For the text-containing cell, return its midpoint in (X, Y) coordinate format. 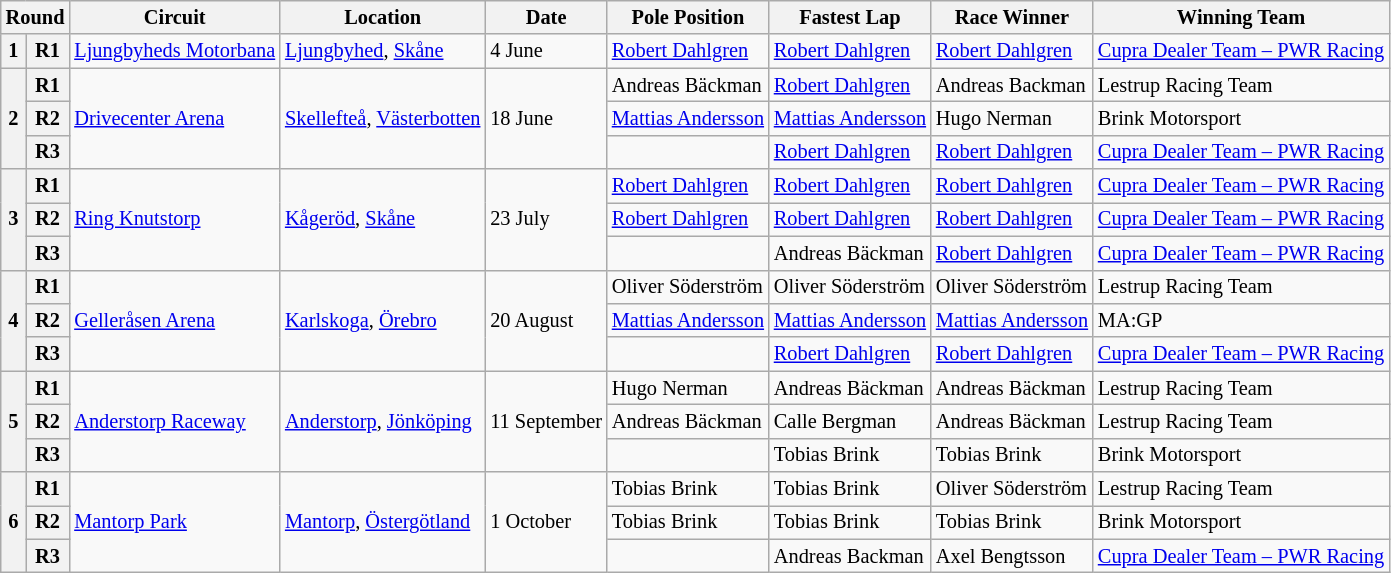
Round (36, 17)
Karlskoga, Örebro (382, 320)
23 July (546, 220)
MA:GP (1241, 320)
Location (382, 17)
5 (14, 422)
18 June (546, 118)
Mantorp, Östergötland (382, 522)
Calle Bergman (850, 421)
Gelleråsen Arena (174, 320)
Winning Team (1241, 17)
Ljungbyheds Motorbana (174, 51)
1 (14, 51)
Skellefteå, Västerbotten (382, 118)
Race Winner (1012, 17)
Pole Position (688, 17)
Drivecenter Arena (174, 118)
Mantorp Park (174, 522)
1 October (546, 522)
6 (14, 522)
2 (14, 118)
Anderstorp Raceway (174, 422)
Date (546, 17)
20 August (546, 320)
Fastest Lap (850, 17)
Ring Knutstorp (174, 220)
11 September (546, 422)
Kågeröd, Skåne (382, 220)
Circuit (174, 17)
Ljungbyhed, Skåne (382, 51)
4 (14, 320)
Axel Bengtsson (1012, 556)
4 June (546, 51)
3 (14, 220)
Anderstorp, Jönköping (382, 422)
